Find where the given text appears and provide that cell's center as (x, y) coordinate. 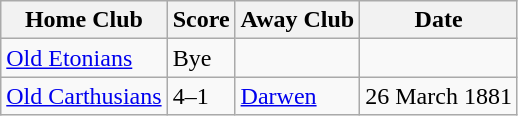
Score (201, 20)
Bye (201, 58)
4–1 (201, 96)
Old Carthusians (84, 96)
Date (439, 20)
Darwen (298, 96)
Away Club (298, 20)
26 March 1881 (439, 96)
Home Club (84, 20)
Old Etonians (84, 58)
